Extract the (x, y) coordinate from the center of the cell holding the provided text.  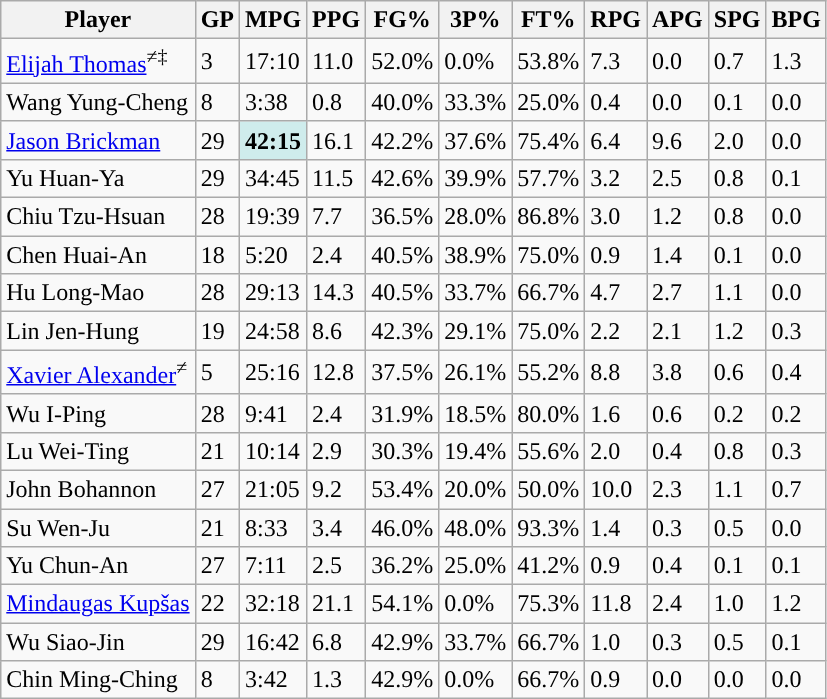
55.6% (548, 451)
75.4% (548, 140)
21:05 (274, 489)
20.0% (476, 489)
11.5 (336, 178)
3.4 (336, 528)
93.3% (548, 528)
Lin Jen-Hung (98, 331)
3P% (476, 20)
3:38 (274, 102)
FG% (402, 20)
19:39 (274, 217)
16:42 (274, 642)
11.0 (336, 62)
Wu Siao-Jin (98, 642)
19.4% (476, 451)
3.0 (616, 217)
Chin Ming-Ching (98, 680)
FT% (548, 20)
21.1 (336, 604)
2.9 (336, 451)
Elijah Thomas≠‡ (98, 62)
24:58 (274, 331)
26.1% (476, 372)
18 (217, 255)
John Bohannon (98, 489)
19 (217, 331)
3 (217, 62)
42.3% (402, 331)
SPG (737, 20)
12.8 (336, 372)
10.0 (616, 489)
7.3 (616, 62)
6.4 (616, 140)
3:42 (274, 680)
9.6 (678, 140)
8.6 (336, 331)
Lu Wei-Ting (98, 451)
Xavier Alexander≠ (98, 372)
5:20 (274, 255)
Wu I-Ping (98, 413)
7.7 (336, 217)
MPG (274, 20)
36.2% (402, 566)
86.8% (548, 217)
55.2% (548, 372)
29.1% (476, 331)
80.0% (548, 413)
Player (98, 20)
GP (217, 20)
14.3 (336, 293)
10:14 (274, 451)
33.3% (476, 102)
48.0% (476, 528)
16.1 (336, 140)
1.6 (616, 413)
29:13 (274, 293)
39.9% (476, 178)
18.5% (476, 413)
75.3% (548, 604)
28.0% (476, 217)
Mindaugas Kupšas (98, 604)
11.8 (616, 604)
Chiu Tzu-Hsuan (98, 217)
37.5% (402, 372)
Wang Yung-Cheng (98, 102)
BPG (796, 20)
38.9% (476, 255)
41.2% (548, 566)
Yu Huan-Ya (98, 178)
RPG (616, 20)
31.9% (402, 413)
3.8 (678, 372)
Su Wen-Ju (98, 528)
22 (217, 604)
9.2 (336, 489)
8.8 (616, 372)
42.2% (402, 140)
4.7 (616, 293)
32:18 (274, 604)
57.7% (548, 178)
42:15 (274, 140)
Yu Chun-An (98, 566)
50.0% (548, 489)
30.3% (402, 451)
42.6% (402, 178)
46.0% (402, 528)
6.8 (336, 642)
36.5% (402, 217)
25:16 (274, 372)
Jason Brickman (98, 140)
2.3 (678, 489)
53.4% (402, 489)
3.2 (616, 178)
40.0% (402, 102)
5 (217, 372)
17:10 (274, 62)
Chen Huai-An (98, 255)
2.7 (678, 293)
9:41 (274, 413)
53.8% (548, 62)
2.2 (616, 331)
8:33 (274, 528)
PPG (336, 20)
52.0% (402, 62)
7:11 (274, 566)
APG (678, 20)
2.1 (678, 331)
37.6% (476, 140)
34:45 (274, 178)
54.1% (402, 604)
Hu Long-Mao (98, 293)
